Return the (X, Y) coordinate for the center point of the cell that contains the specified text.  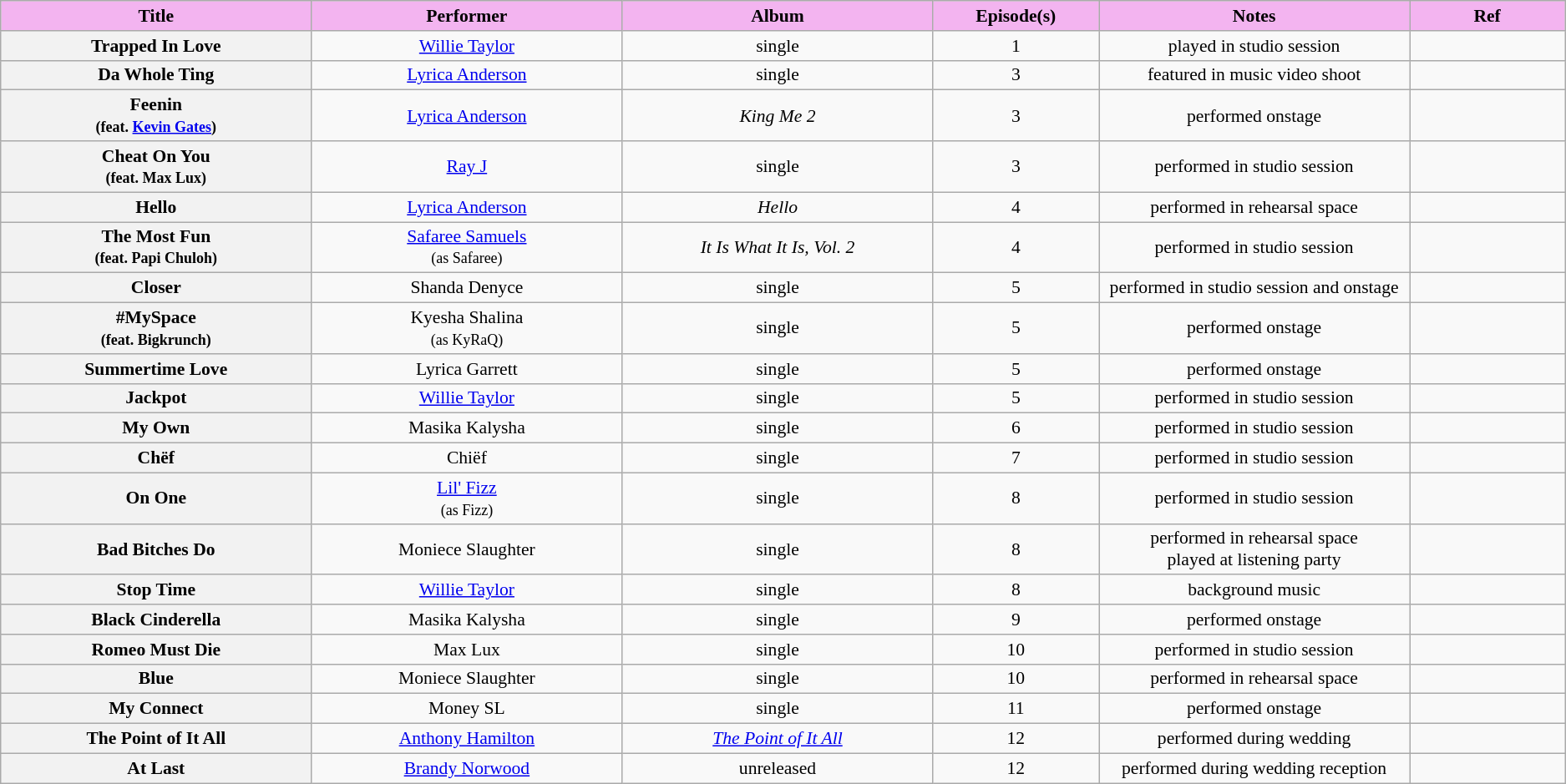
My Own (156, 428)
performed during wedding reception (1254, 768)
Bad Bitches Do (156, 549)
Jackpot (156, 398)
Lyrica Garrett (467, 369)
performed in rehearsal space played at listening party (1254, 549)
It Is What It Is, Vol. 2 (778, 247)
Episode(s) (1016, 16)
6 (1016, 428)
background music (1254, 590)
Anthony Hamilton (467, 739)
Feenin (feat. Kevin Gates) (156, 115)
Summertime Love (156, 369)
Cheat On You (feat. Max Lux) (156, 167)
Shanda Denyce (467, 288)
played in studio session (1254, 46)
The Most Fun (feat. Papi Chuloh) (156, 247)
unreleased (778, 768)
Performer (467, 16)
Brandy Norwood (467, 768)
My Connect (156, 709)
Da Whole Ting (156, 75)
#MySpace (feat. Bigkrunch) (156, 329)
Ray J (467, 167)
1 (1016, 46)
Stop Time (156, 590)
Safaree Samuels (as Safaree) (467, 247)
7 (1016, 458)
9 (1016, 620)
Chëf (156, 458)
On One (156, 498)
Money SL (467, 709)
Kyesha Shalina (as KyRaQ) (467, 329)
11 (1016, 709)
Trapped In Love (156, 46)
performed in studio session and onstage (1254, 288)
Notes (1254, 16)
Blue (156, 679)
performed during wedding (1254, 739)
Album (778, 16)
Chiëf (467, 458)
At Last (156, 768)
featured in music video shoot (1254, 75)
Title (156, 16)
Lil' Fizz (as Fizz) (467, 498)
Closer (156, 288)
Max Lux (467, 650)
King Me 2 (778, 115)
Ref (1487, 16)
Romeo Must Die (156, 650)
Black Cinderella (156, 620)
